Provide the (x, y) coordinate of the cell's center where the given text is located.  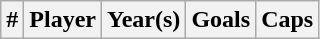
Year(s) (144, 20)
Caps (288, 20)
Player (63, 20)
# (12, 20)
Goals (221, 20)
